Return [X, Y] of the center of cell containing provided text 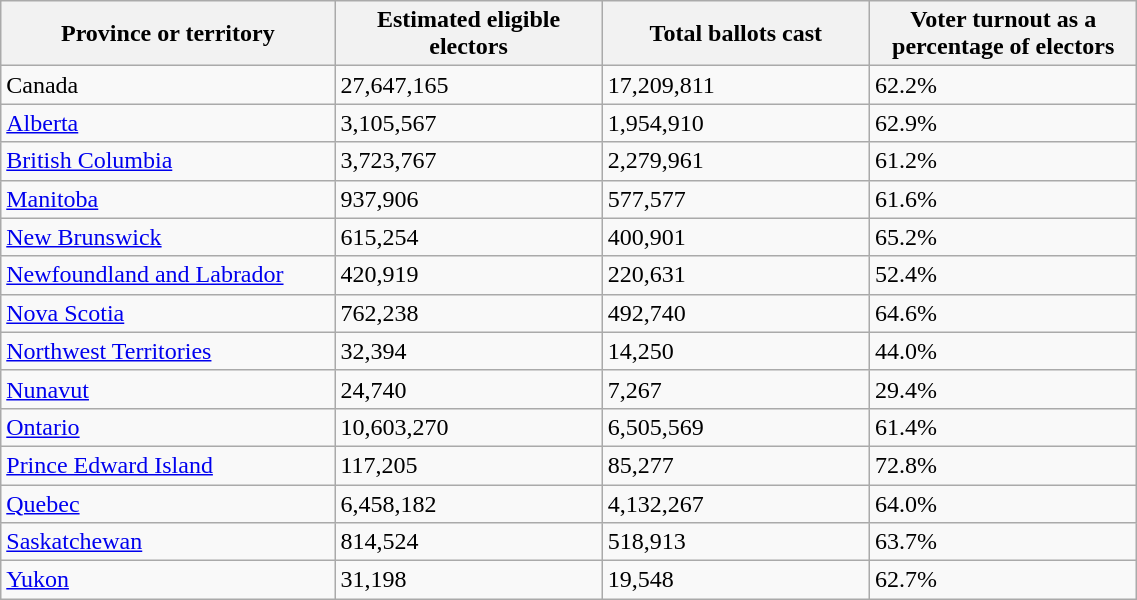
Alberta [168, 123]
Quebec [168, 503]
64.0% [1004, 503]
52.4% [1004, 275]
1,954,910 [736, 123]
31,198 [468, 580]
220,631 [736, 275]
814,524 [468, 542]
61.2% [1004, 161]
62.9% [1004, 123]
14,250 [736, 351]
27,647,165 [468, 85]
6,458,182 [468, 503]
10,603,270 [468, 427]
44.0% [1004, 351]
17,209,811 [736, 85]
Voter turnout as a percentage of electors [1004, 34]
3,723,767 [468, 161]
Nunavut [168, 389]
Newfoundland and Labrador [168, 275]
4,132,267 [736, 503]
New Brunswick [168, 237]
Yukon [168, 580]
6,505,569 [736, 427]
Manitoba [168, 199]
615,254 [468, 237]
518,913 [736, 542]
Estimated eligible electors [468, 34]
937,906 [468, 199]
63.7% [1004, 542]
Ontario [168, 427]
65.2% [1004, 237]
Total ballots cast [736, 34]
Saskatchewan [168, 542]
Prince Edward Island [168, 465]
British Columbia [168, 161]
62.7% [1004, 580]
32,394 [468, 351]
492,740 [736, 313]
420,919 [468, 275]
2,279,961 [736, 161]
64.6% [1004, 313]
62.2% [1004, 85]
72.8% [1004, 465]
577,577 [736, 199]
29.4% [1004, 389]
61.4% [1004, 427]
117,205 [468, 465]
85,277 [736, 465]
Northwest Territories [168, 351]
Canada [168, 85]
19,548 [736, 580]
400,901 [736, 237]
Province or territory [168, 34]
24,740 [468, 389]
762,238 [468, 313]
61.6% [1004, 199]
3,105,567 [468, 123]
Nova Scotia [168, 313]
7,267 [736, 389]
